Identify which cell holds the provided text, then report its (x, y) central coordinate. 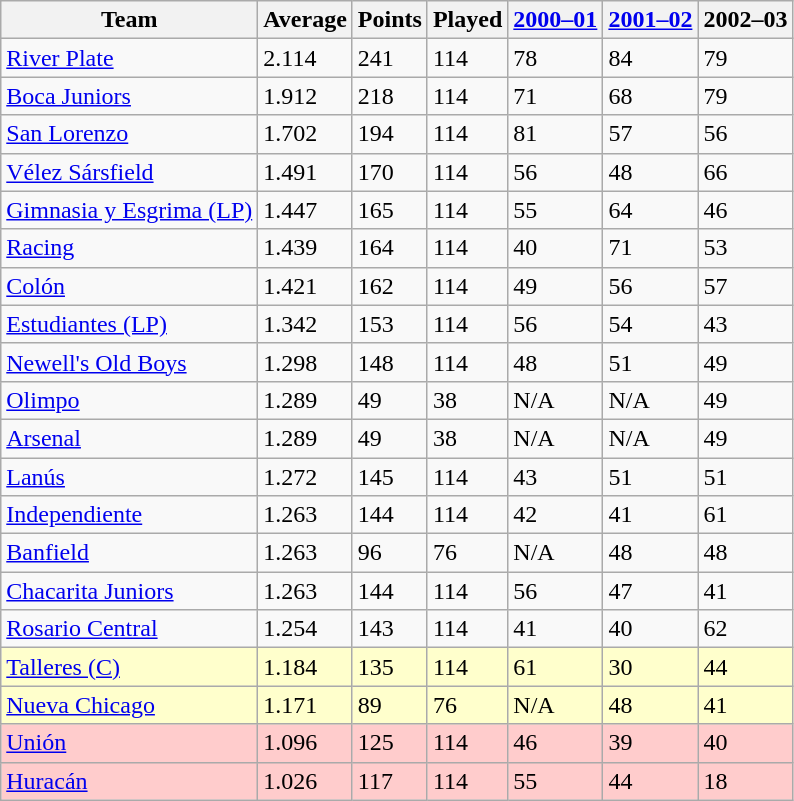
89 (390, 705)
Nueva Chicago (130, 705)
2000–01 (556, 20)
241 (390, 58)
Points (390, 20)
Talleres (C) (130, 667)
153 (390, 324)
Gimnasia y Esgrima (LP) (130, 210)
42 (556, 515)
Racing (130, 248)
Boca Juniors (130, 96)
Newell's Old Boys (130, 362)
River Plate (130, 58)
194 (390, 134)
Arsenal (130, 438)
64 (650, 210)
Team (130, 20)
117 (390, 781)
Independiente (130, 515)
2001–02 (650, 20)
84 (650, 58)
143 (390, 629)
1.439 (306, 248)
1.491 (306, 172)
1.421 (306, 286)
1.026 (306, 781)
2.114 (306, 58)
Colón (130, 286)
30 (650, 667)
1.702 (306, 134)
164 (390, 248)
2002–03 (746, 20)
135 (390, 667)
1.184 (306, 667)
1.298 (306, 362)
Huracán (130, 781)
Olimpo (130, 400)
165 (390, 210)
1.272 (306, 477)
66 (746, 172)
1.254 (306, 629)
Vélez Sársfield (130, 172)
39 (650, 743)
162 (390, 286)
Estudiantes (LP) (130, 324)
1.912 (306, 96)
1.447 (306, 210)
1.096 (306, 743)
Chacarita Juniors (130, 591)
Rosario Central (130, 629)
1.171 (306, 705)
18 (746, 781)
Lanús (130, 477)
Unión (130, 743)
53 (746, 248)
Average (306, 20)
San Lorenzo (130, 134)
96 (390, 553)
47 (650, 591)
78 (556, 58)
125 (390, 743)
170 (390, 172)
Banfield (130, 553)
62 (746, 629)
54 (650, 324)
Played (467, 20)
81 (556, 134)
145 (390, 477)
218 (390, 96)
68 (650, 96)
148 (390, 362)
1.342 (306, 324)
